For the text-containing cell, return its midpoint in [X, Y] coordinate format. 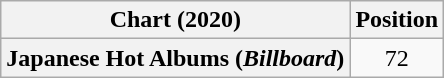
72 [397, 58]
Position [397, 20]
Chart (2020) [176, 20]
Japanese Hot Albums (Billboard) [176, 58]
